Capture the cell that displays the provided text and extract its (x, y) central coordinate. 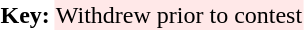
Withdrew prior to contest (178, 15)
